Scan for the cell matching the given text and deliver its [X, Y] coordinate at center. 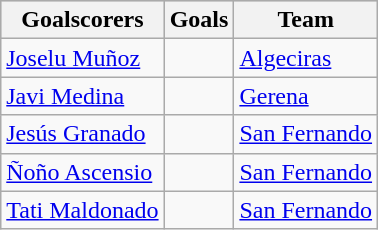
Team [306, 20]
Goalscorers [82, 20]
Javi Medina [82, 96]
Goals [199, 20]
Tati Maldonado [82, 210]
Gerena [306, 96]
Joselu Muñoz [82, 58]
Algeciras [306, 58]
Ñoño Ascensio [82, 172]
Jesús Granado [82, 134]
